Scan for the cell matching the given text and deliver its (X, Y) coordinate at center. 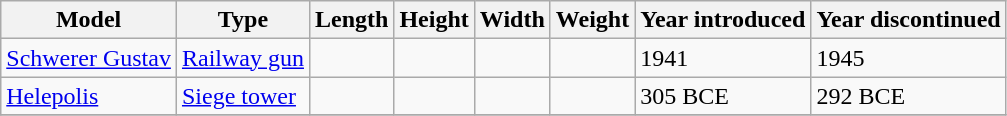
1945 (908, 58)
Width (512, 20)
Year introduced (723, 20)
Length (351, 20)
Helepolis (89, 96)
Height (434, 20)
Type (242, 20)
Schwerer Gustav (89, 58)
Model (89, 20)
305 BCE (723, 96)
Siege tower (242, 96)
1941 (723, 58)
Weight (592, 20)
Railway gun (242, 58)
Year discontinued (908, 20)
292 BCE (908, 96)
